Locate the cell with the specified text and output its (x, y) center coordinate. 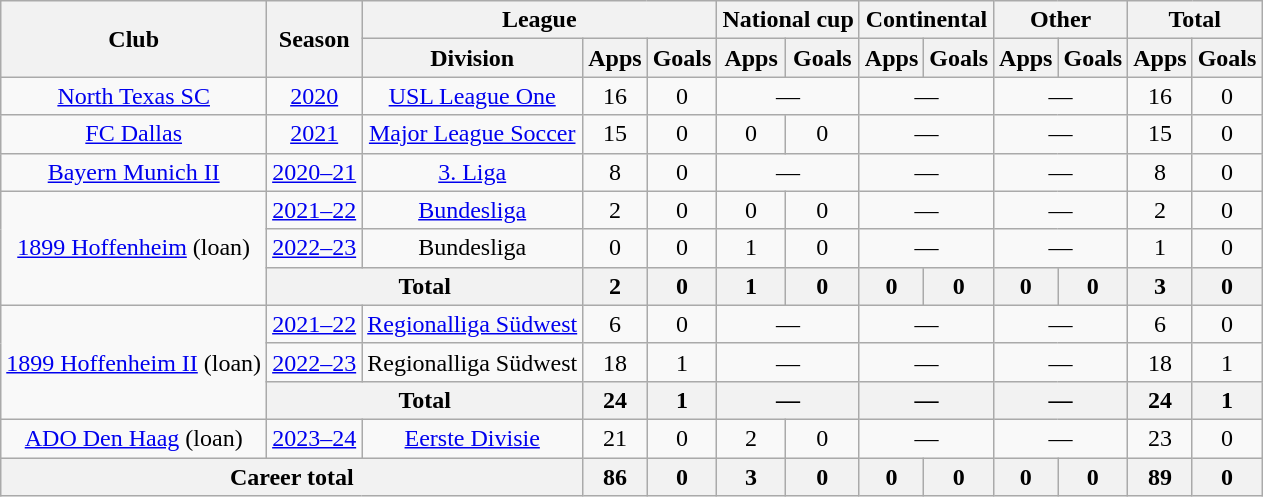
3. Liga (472, 172)
86 (615, 477)
2020–21 (314, 172)
Season (314, 39)
2023–24 (314, 438)
Other (1061, 20)
North Texas SC (134, 96)
1899 Hoffenheim II (loan) (134, 362)
Eerste Divisie (472, 438)
ADO Den Haag (loan) (134, 438)
Continental (926, 20)
Major League Soccer (472, 134)
FC Dallas (134, 134)
2021 (314, 134)
Career total (292, 477)
USL League One (472, 96)
National cup (788, 20)
League (540, 20)
Club (134, 39)
23 (1160, 438)
Division (472, 58)
1899 Hoffenheim (loan) (134, 248)
21 (615, 438)
Bayern Munich II (134, 172)
2020 (314, 96)
89 (1160, 477)
